Search for the cell housing the specified text and yield its (x, y) center coordinate. 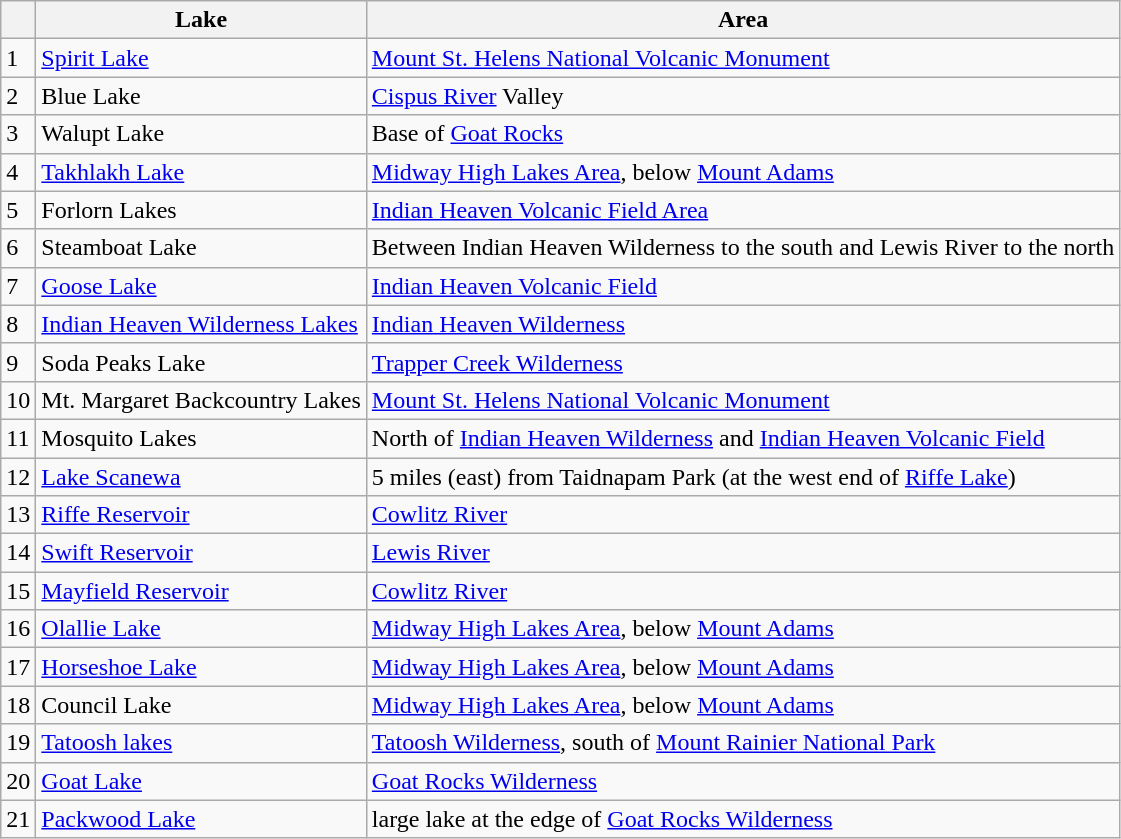
Takhlakh Lake (202, 172)
Indian Heaven Volcanic Field Area (742, 210)
Area (742, 20)
Goat Rocks Wilderness (742, 781)
5 (18, 210)
21 (18, 819)
Goat Lake (202, 781)
Indian Heaven Volcanic Field (742, 286)
12 (18, 477)
10 (18, 400)
9 (18, 362)
Cispus River Valley (742, 96)
large lake at the edge of Goat Rocks Wilderness (742, 819)
1 (18, 58)
Indian Heaven Wilderness (742, 324)
Tatoosh lakes (202, 743)
Tatoosh Wilderness, south of Mount Rainier National Park (742, 743)
5 miles (east) from Taidnapam Park (at the west end of Riffe Lake) (742, 477)
20 (18, 781)
Council Lake (202, 705)
Goose Lake (202, 286)
19 (18, 743)
6 (18, 248)
13 (18, 515)
17 (18, 667)
14 (18, 553)
Base of Goat Rocks (742, 134)
3 (18, 134)
16 (18, 629)
Swift Reservoir (202, 553)
Olallie Lake (202, 629)
4 (18, 172)
Spirit Lake (202, 58)
Lake (202, 20)
Mayfield Reservoir (202, 591)
North of Indian Heaven Wilderness and Indian Heaven Volcanic Field (742, 438)
Packwood Lake (202, 819)
Lake Scanewa (202, 477)
Indian Heaven Wilderness Lakes (202, 324)
11 (18, 438)
Soda Peaks Lake (202, 362)
Steamboat Lake (202, 248)
Forlorn Lakes (202, 210)
Walupt Lake (202, 134)
Mt. Margaret Backcountry Lakes (202, 400)
Horseshoe Lake (202, 667)
15 (18, 591)
7 (18, 286)
Blue Lake (202, 96)
Between Indian Heaven Wilderness to the south and Lewis River to the north (742, 248)
18 (18, 705)
Mosquito Lakes (202, 438)
Riffe Reservoir (202, 515)
8 (18, 324)
Lewis River (742, 553)
Trapper Creek Wilderness (742, 362)
2 (18, 96)
